Search for the cell housing the specified text and yield its [X, Y] center coordinate. 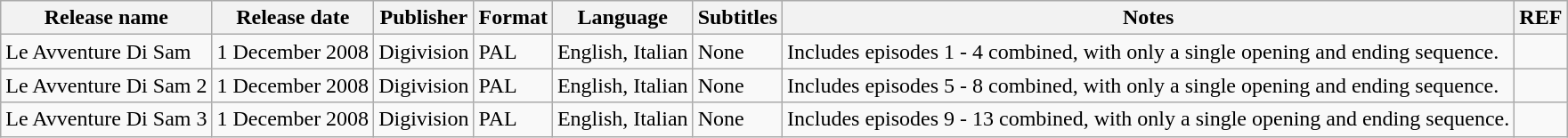
Notes [1149, 18]
Release date [293, 18]
Le Avventure Di Sam 2 [107, 85]
Includes episodes 1 - 4 combined, with only a single opening and ending sequence. [1149, 52]
Le Avventure Di Sam [107, 52]
Le Avventure Di Sam 3 [107, 119]
Format [513, 18]
REF [1540, 18]
Release name [107, 18]
Subtitles [737, 18]
Language [622, 18]
Includes episodes 9 - 13 combined, with only a single opening and ending sequence. [1149, 119]
Publisher [424, 18]
Includes episodes 5 - 8 combined, with only a single opening and ending sequence. [1149, 85]
